Provide the [x, y] coordinate of the cell's center where the given text is located.  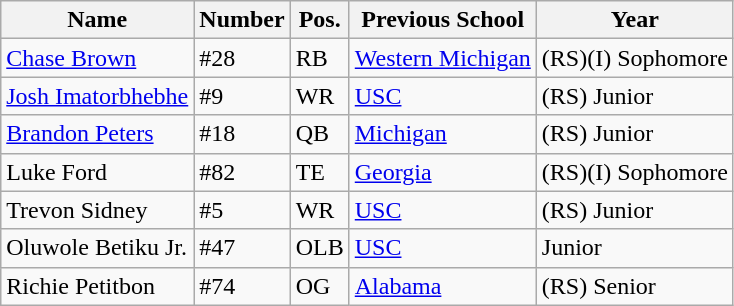
Michigan [442, 134]
Year [634, 20]
#9 [242, 96]
#82 [242, 172]
OG [320, 286]
#28 [242, 58]
Richie Petitbon [98, 286]
QB [320, 134]
Trevon Sidney [98, 210]
Josh Imatorbhebhe [98, 96]
Georgia [442, 172]
Brandon Peters [98, 134]
Alabama [442, 286]
Oluwole Betiku Jr. [98, 248]
#5 [242, 210]
Name [98, 20]
OLB [320, 248]
#74 [242, 286]
Pos. [320, 20]
RB [320, 58]
Chase Brown [98, 58]
Western Michigan [442, 58]
TE [320, 172]
Luke Ford [98, 172]
Junior [634, 248]
#47 [242, 248]
(RS) Senior [634, 286]
Number [242, 20]
Previous School [442, 20]
#18 [242, 134]
